Find where the given text appears and provide that cell's center as [x, y] coordinate. 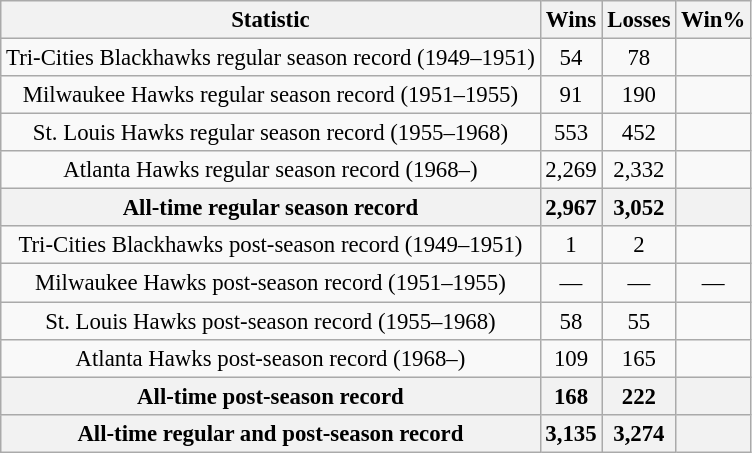
3,052 [639, 208]
55 [639, 321]
Atlanta Hawks post-season record (1968–) [270, 358]
222 [639, 396]
Milwaukee Hawks regular season record (1951–1955) [270, 95]
2,269 [571, 170]
Losses [639, 20]
553 [571, 133]
190 [639, 95]
All-time post-season record [270, 396]
Tri-Cities Blackhawks post-season record (1949–1951) [270, 245]
54 [571, 58]
168 [571, 396]
All-time regular season record [270, 208]
Atlanta Hawks regular season record (1968–) [270, 170]
St. Louis Hawks regular season record (1955–1968) [270, 133]
Statistic [270, 20]
2,967 [571, 208]
3,135 [571, 433]
109 [571, 358]
452 [639, 133]
All-time regular and post-season record [270, 433]
Wins [571, 20]
Milwaukee Hawks post-season record (1951–1955) [270, 283]
2 [639, 245]
58 [571, 321]
Tri-Cities Blackhawks regular season record (1949–1951) [270, 58]
3,274 [639, 433]
78 [639, 58]
1 [571, 245]
91 [571, 95]
Win% [714, 20]
St. Louis Hawks post-season record (1955–1968) [270, 321]
2,332 [639, 170]
165 [639, 358]
